From the cell containing the given text, extract its center point as (X, Y) coordinate. 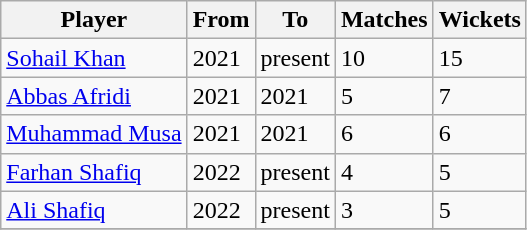
7 (480, 96)
To (295, 20)
Sohail Khan (94, 58)
4 (384, 172)
Wickets (480, 20)
15 (480, 58)
3 (384, 210)
Muhammad Musa (94, 134)
Player (94, 20)
Farhan Shafiq (94, 172)
From (221, 20)
Abbas Afridi (94, 96)
10 (384, 58)
Ali Shafiq (94, 210)
Matches (384, 20)
